From the cell containing the given text, extract its center point as (X, Y) coordinate. 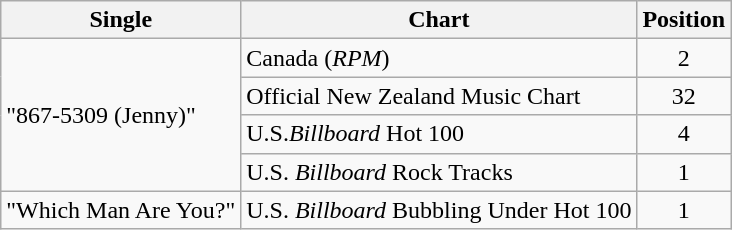
Official New Zealand Music Chart (439, 96)
4 (684, 134)
U.S. Billboard Rock Tracks (439, 172)
Position (684, 20)
2 (684, 58)
"Which Man Are You?" (121, 210)
Canada (RPM) (439, 58)
32 (684, 96)
U.S. Billboard Bubbling Under Hot 100 (439, 210)
Single (121, 20)
"867-5309 (Jenny)" (121, 115)
U.S.Billboard Hot 100 (439, 134)
Chart (439, 20)
